For the text-containing cell, return its midpoint in (X, Y) coordinate format. 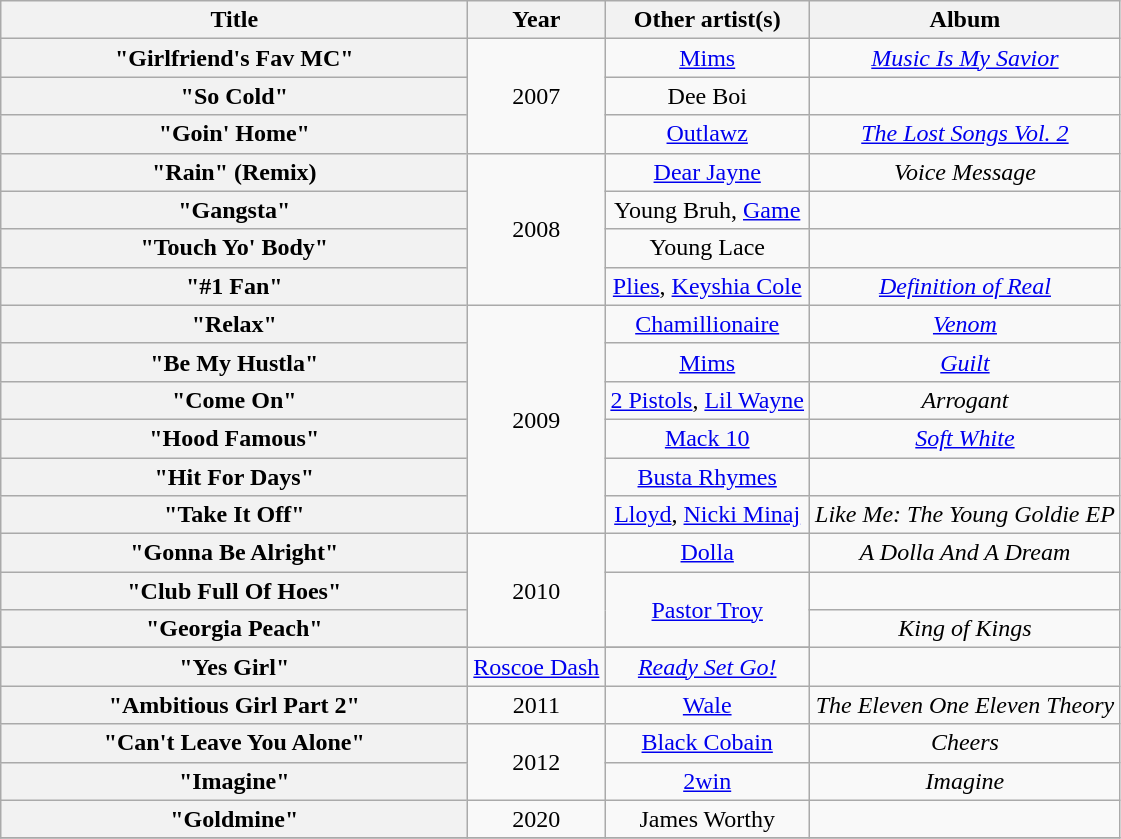
Dolla (708, 553)
Young Bruh, Game (708, 210)
"Gonna Be Alright" (234, 553)
2011 (536, 705)
Plies, Keyshia Cole (708, 286)
Dee Boi (708, 96)
Dear Jayne (708, 172)
Venom (966, 324)
James Worthy (708, 819)
Mack 10 (708, 438)
"Georgia Peach" (234, 629)
The Eleven One Eleven Theory (966, 705)
"So Cold" (234, 96)
2010 (536, 591)
Album (966, 20)
2020 (536, 819)
Wale (708, 705)
"Gangsta" (234, 210)
"Goldmine" (234, 819)
The Lost Songs Vol. 2 (966, 134)
Ready Set Go! (708, 667)
2008 (536, 229)
"Rain" (Remix) (234, 172)
"Take It Off" (234, 515)
A Dolla And A Dream (966, 553)
"Touch Yo' Body" (234, 248)
Cheers (966, 743)
Title (234, 20)
"Imagine" (234, 781)
Guilt (966, 362)
Busta Rhymes (708, 477)
Arrogant (966, 400)
Roscoe Dash (536, 667)
Definition of Real (966, 286)
King of Kings (966, 629)
"Hit For Days" (234, 477)
Pastor Troy (708, 610)
2007 (536, 96)
Black Cobain (708, 743)
Young Lace (708, 248)
"Hood Famous" (234, 438)
2 Pistols, Lil Wayne (708, 400)
"Can't Leave You Alone" (234, 743)
"Be My Hustla" (234, 362)
Voice Message (966, 172)
Lloyd, Nicki Minaj (708, 515)
2win (708, 781)
Outlawz (708, 134)
Other artist(s) (708, 20)
Year (536, 20)
"Relax" (234, 324)
"Girlfriend's Fav MC" (234, 58)
2012 (536, 762)
Like Me: The Young Goldie EP (966, 515)
"Goin' Home" (234, 134)
"Yes Girl" (234, 667)
Soft White (966, 438)
Chamillionaire (708, 324)
"Club Full Of Hoes" (234, 591)
"Come On" (234, 400)
Music Is My Savior (966, 58)
2009 (536, 419)
Imagine (966, 781)
"Ambitious Girl Part 2" (234, 705)
"#1 Fan" (234, 286)
